Provide the [x, y] coordinate of the cell's center where the given text is located.  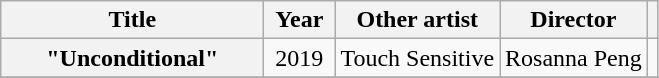
Director [574, 20]
Rosanna Peng [574, 58]
Touch Sensitive [418, 58]
Title [132, 20]
Year [300, 20]
"Unconditional" [132, 58]
2019 [300, 58]
Other artist [418, 20]
